Locate the cell with the specified text and output its (X, Y) center coordinate. 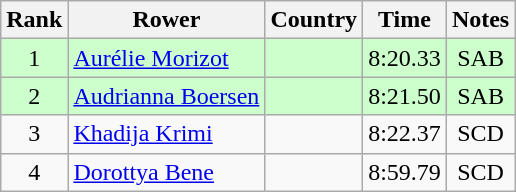
8:59.79 (405, 172)
2 (34, 96)
8:20.33 (405, 58)
Time (405, 20)
Notes (480, 20)
3 (34, 134)
Khadija Krimi (166, 134)
8:22.37 (405, 134)
1 (34, 58)
Rank (34, 20)
Rower (166, 20)
Country (314, 20)
Dorottya Bene (166, 172)
4 (34, 172)
Aurélie Morizot (166, 58)
8:21.50 (405, 96)
Audrianna Boersen (166, 96)
